Determine the (X, Y) coordinate at the center of the cell enclosing the given text.  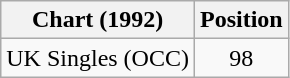
Chart (1992) (98, 20)
98 (241, 58)
Position (241, 20)
UK Singles (OCC) (98, 58)
